Locate the cell with the specified text and output its [X, Y] center coordinate. 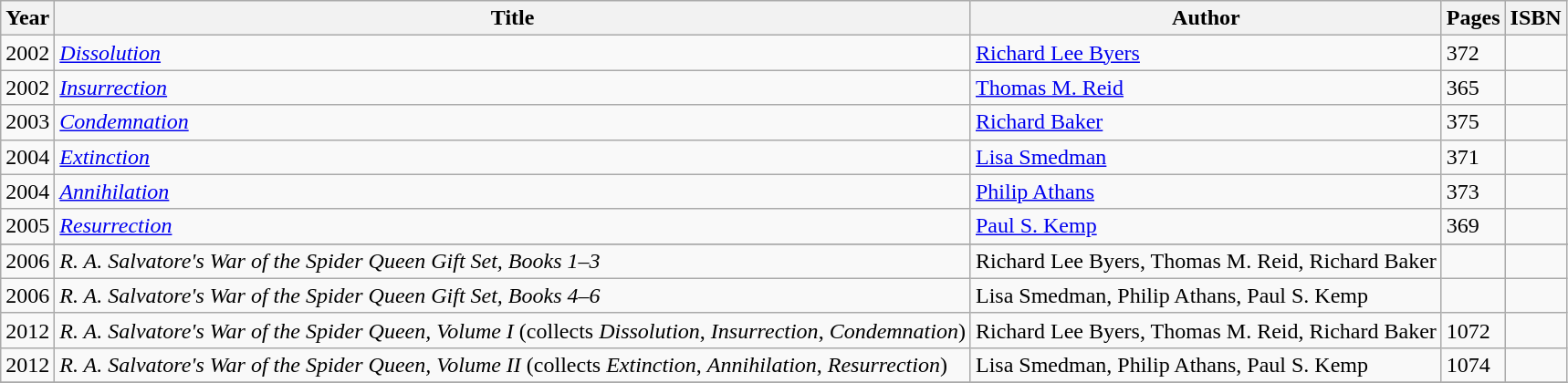
Year [27, 18]
Author [1206, 18]
Annihilation [513, 191]
372 [1473, 53]
ISBN [1535, 18]
369 [1473, 226]
Paul S. Kemp [1206, 226]
Title [513, 18]
1072 [1473, 330]
Condemnation [513, 122]
Extinction [513, 157]
Dissolution [513, 53]
Thomas M. Reid [1206, 88]
2003 [27, 122]
Insurrection [513, 88]
R. A. Salvatore's War of the Spider Queen Gift Set, Books 4–6 [513, 295]
Richard Lee Byers [1206, 53]
R. A. Salvatore's War of the Spider Queen, Volume II (collects Extinction, Annihilation, Resurrection) [513, 365]
Richard Baker [1206, 122]
2005 [27, 226]
R. A. Salvatore's War of the Spider Queen, Volume I (collects Dissolution, Insurrection, Condemnation) [513, 330]
Lisa Smedman [1206, 157]
1074 [1473, 365]
R. A. Salvatore's War of the Spider Queen Gift Set, Books 1–3 [513, 261]
Philip Athans [1206, 191]
373 [1473, 191]
375 [1473, 122]
Resurrection [513, 226]
371 [1473, 157]
365 [1473, 88]
Pages [1473, 18]
